Capture the cell that displays the provided text and extract its [X, Y] central coordinate. 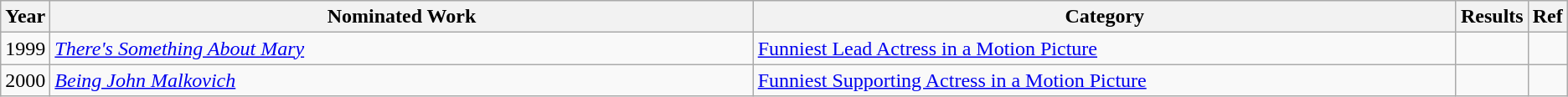
Funniest Supporting Actress in a Motion Picture [1104, 80]
1999 [25, 48]
There's Something About Mary [402, 48]
Nominated Work [402, 17]
Being John Malkovich [402, 80]
Ref [1548, 17]
2000 [25, 80]
Results [1492, 17]
Year [25, 17]
Funniest Lead Actress in a Motion Picture [1104, 48]
Category [1104, 17]
